Identify which cell holds the provided text, then report its (X, Y) central coordinate. 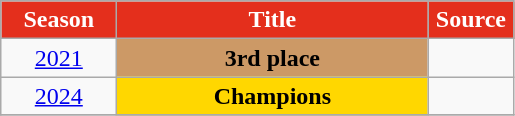
3rd place (272, 58)
2021 (59, 58)
Source (471, 20)
Title (272, 20)
Season (59, 20)
Champions (272, 96)
2024 (59, 96)
